Determine the (x, y) coordinate at the center of the cell enclosing the given text.  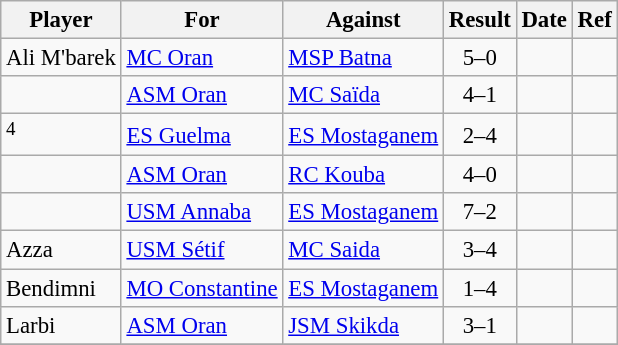
7–2 (480, 213)
Ali M'barek (61, 58)
Bendimni (61, 288)
JSM Skikda (364, 325)
Larbi (61, 325)
RC Kouba (364, 175)
Date (544, 20)
MSP Batna (364, 58)
3–4 (480, 250)
Ref (594, 20)
Against (364, 20)
1–4 (480, 288)
Result (480, 20)
USM Sétif (202, 250)
4 (61, 135)
For (202, 20)
Player (61, 20)
USM Annaba (202, 213)
4–0 (480, 175)
MC Saida (364, 250)
4–1 (480, 95)
MC Oran (202, 58)
2–4 (480, 135)
MO Constantine (202, 288)
MC Saïda (364, 95)
Azza (61, 250)
5–0 (480, 58)
3–1 (480, 325)
ES Guelma (202, 135)
